Capture the cell that displays the provided text and extract its [X, Y] central coordinate. 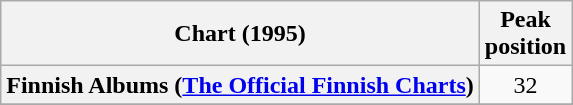
Finnish Albums (The Official Finnish Charts) [240, 85]
Peakposition [525, 34]
32 [525, 85]
Chart (1995) [240, 34]
